For the text-containing cell, return its midpoint in (x, y) coordinate format. 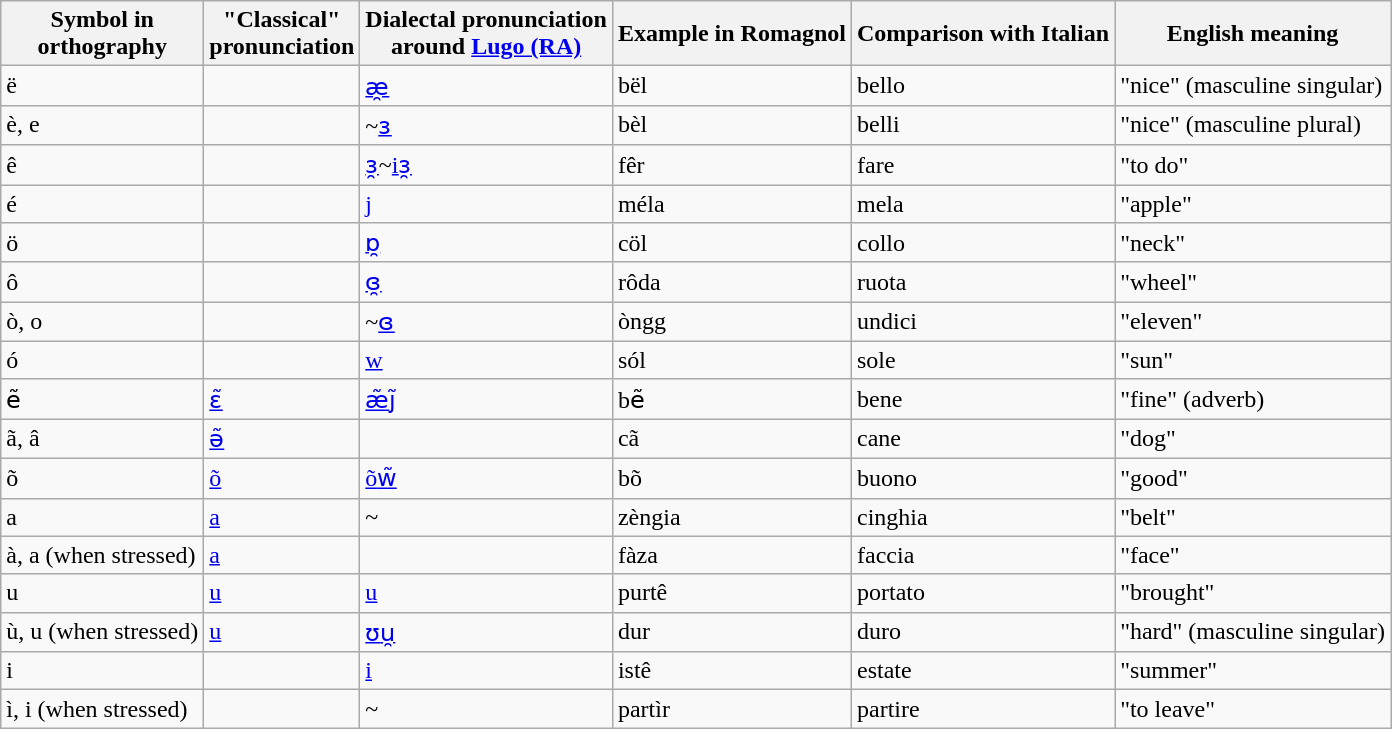
è, e (102, 125)
ô (102, 282)
òngg (732, 322)
ə̃ (282, 439)
sole (982, 360)
collo (982, 243)
"to leave" (1253, 709)
~ɜ (486, 125)
Example in Romagnol (732, 34)
ù, u (when stressed) (102, 632)
"brought" (1253, 593)
bõ (732, 478)
rôda (732, 282)
æ̯ (486, 86)
"summer" (1253, 671)
ruota (982, 282)
fàza (732, 555)
"hard" (masculine singular) (1253, 632)
"apple" (1253, 203)
cã (732, 439)
bello (982, 86)
õw̃ (486, 478)
~ɞ (486, 322)
méla (732, 203)
estate (982, 671)
Dialectal pronunciationaround Lugo (RA) (486, 34)
"dog" (1253, 439)
"good" (1253, 478)
portato (982, 593)
"fine" (adverb) (1253, 399)
undici (982, 322)
"sun" (1253, 360)
partìr (732, 709)
buono (982, 478)
ë (102, 86)
English meaning (1253, 34)
partire (982, 709)
"wheel" (1253, 282)
"neck" (1253, 243)
ê (102, 165)
"to do" (1253, 165)
purtê (732, 593)
ì, i (when stressed) (102, 709)
"eleven" (1253, 322)
é (102, 203)
"nice" (masculine singular) (1253, 86)
ʊu̯ (486, 632)
fare (982, 165)
ɛ̃ (282, 399)
cane (982, 439)
bèl (732, 125)
"nice" (masculine plural) (1253, 125)
faccia (982, 555)
ɜ̯~iɜ̯ (486, 165)
dur (732, 632)
ã, â (102, 439)
w (486, 360)
ɞ̯ (486, 282)
ẽ (102, 399)
bene (982, 399)
zèngia (732, 517)
belli (982, 125)
fêr (732, 165)
"Classical"pronunciation (282, 34)
j (486, 203)
ɒ̯ (486, 243)
"belt" (1253, 517)
ó (102, 360)
ò, o (102, 322)
sól (732, 360)
cinghia (982, 517)
mela (982, 203)
"face" (1253, 555)
bẽ (732, 399)
cöl (732, 243)
duro (982, 632)
Comparison with Italian (982, 34)
bël (732, 86)
Symbol inorthography (102, 34)
æ̃j̃ (486, 399)
istê (732, 671)
à, a (when stressed) (102, 555)
ö (102, 243)
